Provide the [X, Y] coordinate of the cell's center where the given text is located.  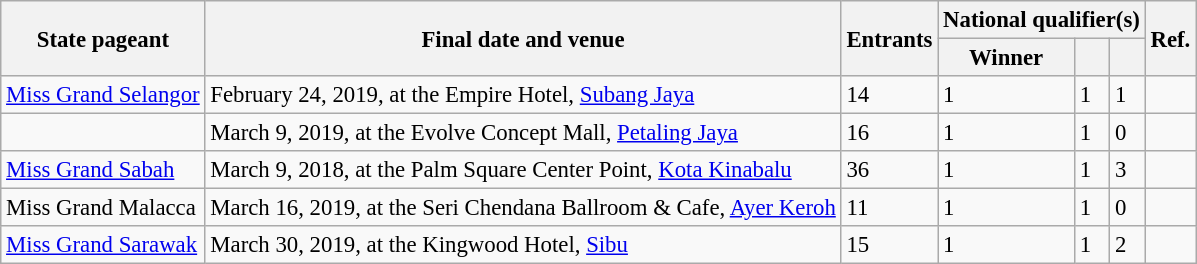
February 24, 2019, at the Empire Hotel, Subang Jaya [523, 95]
11 [890, 208]
March 30, 2019, at the Kingwood Hotel, Sibu [523, 245]
Miss Grand Malacca [103, 208]
National qualifier(s) [1042, 20]
Entrants [890, 38]
14 [890, 95]
Miss Grand Sabah [103, 170]
2 [1128, 245]
State pageant [103, 38]
Miss Grand Sarawak [103, 245]
16 [890, 133]
Miss Grand Selangor [103, 95]
March 16, 2019, at the Seri Chendana Ballroom & Cafe, Ayer Keroh [523, 208]
March 9, 2018, at the Palm Square Center Point, Kota Kinabalu [523, 170]
March 9, 2019, at the Evolve Concept Mall, Petaling Jaya [523, 133]
15 [890, 245]
Ref. [1170, 38]
36 [890, 170]
3 [1128, 170]
Winner [1006, 58]
Final date and venue [523, 38]
